Find where the given text appears and provide that cell's center as (X, Y) coordinate. 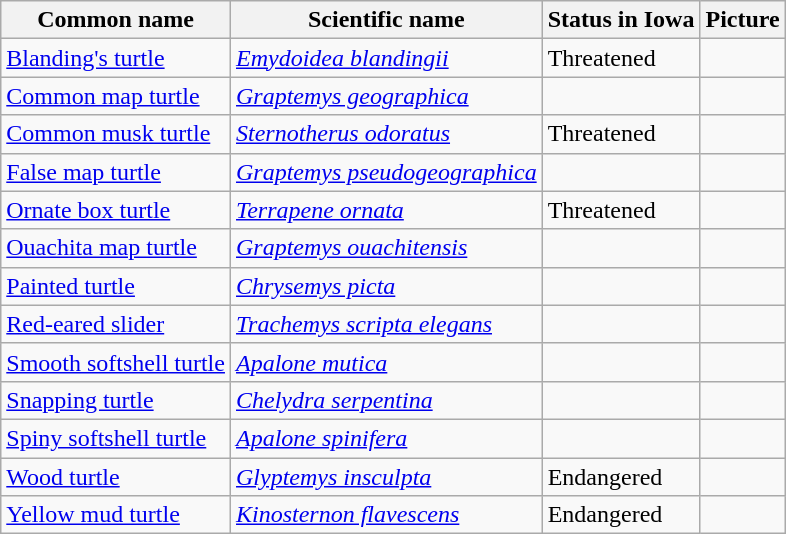
Red-eared slider (116, 324)
Blanding's turtle (116, 58)
Chrysemys picta (386, 286)
Smooth softshell turtle (116, 362)
Apalone spinifera (386, 438)
False map turtle (116, 172)
Ornate box turtle (116, 210)
Trachemys scripta elegans (386, 324)
Graptemys ouachitensis (386, 248)
Chelydra serpentina (386, 400)
Glyptemys insculpta (386, 477)
Graptemys pseudogeographica (386, 172)
Spiny softshell turtle (116, 438)
Snapping turtle (116, 400)
Ouachita map turtle (116, 248)
Wood turtle (116, 477)
Picture (742, 20)
Apalone mutica (386, 362)
Common musk turtle (116, 134)
Scientific name (386, 20)
Kinosternon flavescens (386, 515)
Status in Iowa (621, 20)
Common map turtle (116, 96)
Sternotherus odoratus (386, 134)
Common name (116, 20)
Painted turtle (116, 286)
Graptemys geographica (386, 96)
Emydoidea blandingii (386, 58)
Terrapene ornata (386, 210)
Yellow mud turtle (116, 515)
